Determine the (X, Y) coordinate at the center of the cell enclosing the given text.  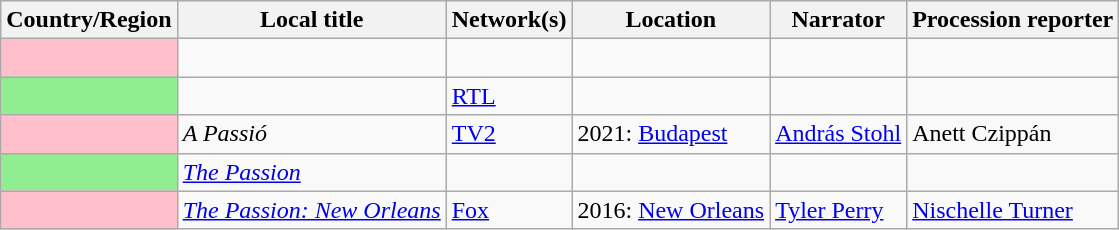
RTL (509, 96)
2016: New Orleans (671, 210)
András Stohl (838, 134)
The Passion (312, 172)
Narrator (838, 20)
Nischelle Turner (1013, 210)
2021: Budapest (671, 134)
Procession reporter (1013, 20)
TV2 (509, 134)
Local title (312, 20)
The Passion: New Orleans (312, 210)
Country/Region (89, 20)
A Passió (312, 134)
Location (671, 20)
Tyler Perry (838, 210)
Anett Czippán (1013, 134)
Fox (509, 210)
Network(s) (509, 20)
